From the cell containing the given text, extract its center point as [x, y] coordinate. 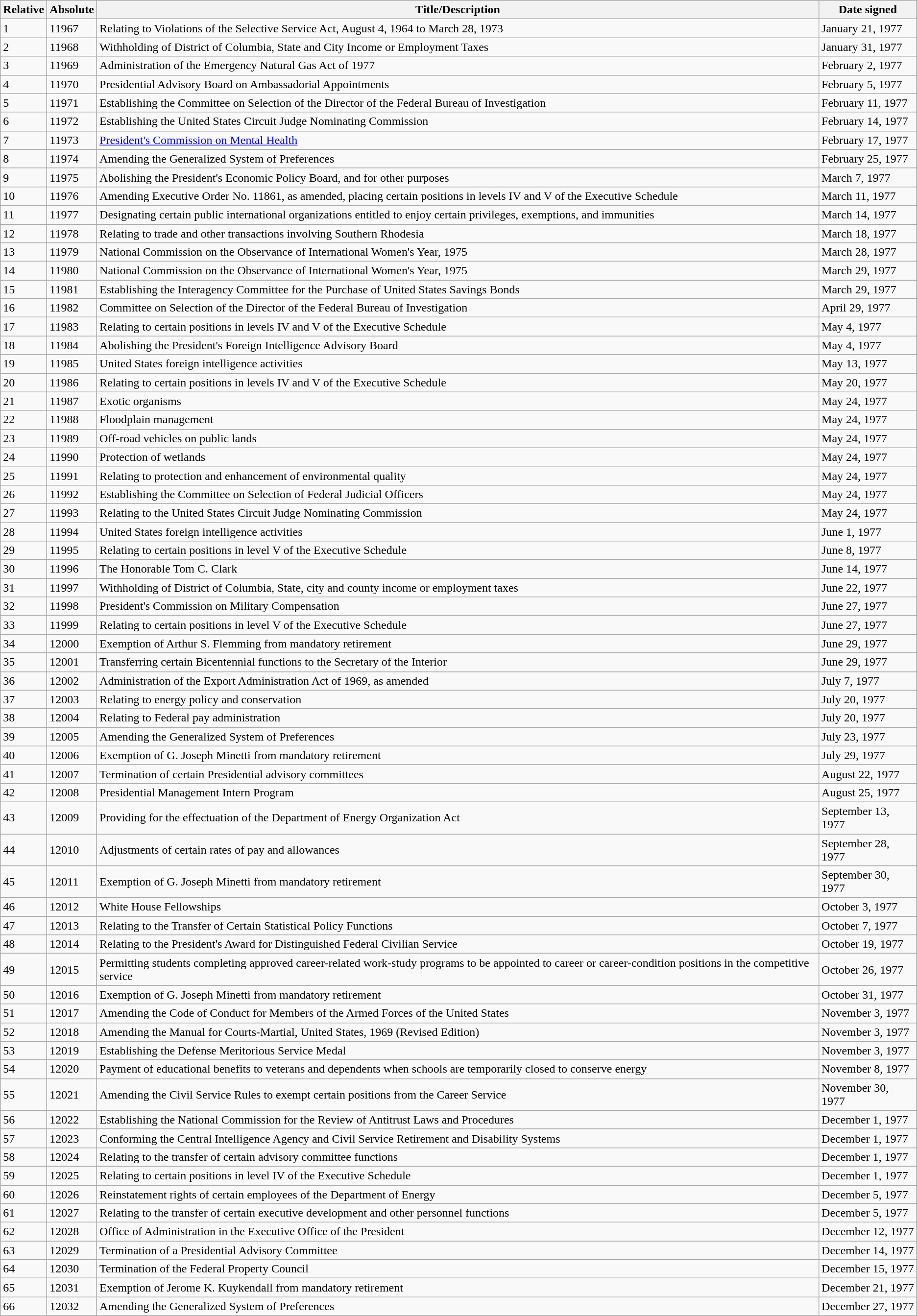
December 21, 1977 [868, 1288]
11989 [72, 438]
Providing for the effectuation of the Department of Energy Organization Act [458, 818]
October 31, 1977 [868, 995]
August 25, 1977 [868, 792]
Relating to the President's Award for Distinguished Federal Civilian Service [458, 944]
38 [24, 718]
34 [24, 644]
28 [24, 531]
Floodplain management [458, 420]
February 14, 1977 [868, 121]
39 [24, 737]
11974 [72, 159]
12011 [72, 882]
45 [24, 882]
Administration of the Export Administration Act of 1969, as amended [458, 681]
12026 [72, 1195]
11986 [72, 383]
12031 [72, 1288]
11973 [72, 140]
February 5, 1977 [868, 84]
Transferring certain Bicentennial functions to the Secretary of the Interior [458, 662]
24 [24, 457]
12 [24, 234]
1 [24, 28]
12012 [72, 907]
12030 [72, 1269]
December 15, 1977 [868, 1269]
11992 [72, 494]
Termination of certain Presidential advisory committees [458, 774]
11988 [72, 420]
Exemption of Jerome K. Kuykendall from mandatory retirement [458, 1288]
Relating to certain positions in level IV of the Executive Schedule [458, 1175]
4 [24, 84]
11970 [72, 84]
October 19, 1977 [868, 944]
Abolishing the President's Foreign Intelligence Advisory Board [458, 345]
11987 [72, 401]
12022 [72, 1120]
32 [24, 606]
Relating to the transfer of certain advisory committee functions [458, 1157]
Establishing the Interagency Committee for the Purchase of United States Savings Bonds [458, 289]
47 [24, 926]
February 2, 1977 [868, 66]
May 20, 1977 [868, 383]
11 [24, 215]
11997 [72, 588]
Relating to the transfer of certain executive development and other personnel functions [458, 1213]
12020 [72, 1069]
3 [24, 66]
The Honorable Tom C. Clark [458, 569]
Establishing the National Commission for the Review of Antitrust Laws and Procedures [458, 1120]
12015 [72, 970]
49 [24, 970]
11976 [72, 196]
Conforming the Central Intelligence Agency and Civil Service Retirement and Disability Systems [458, 1138]
11971 [72, 103]
41 [24, 774]
September 28, 1977 [868, 849]
11983 [72, 327]
Amending the Code of Conduct for Members of the Armed Forces of the United States [458, 1013]
2 [24, 47]
60 [24, 1195]
12004 [72, 718]
12027 [72, 1213]
15 [24, 289]
7 [24, 140]
12019 [72, 1051]
18 [24, 345]
11994 [72, 531]
Establishing the Committee on Selection of the Director of the Federal Bureau of Investigation [458, 103]
9 [24, 177]
Relating to Violations of the Selective Service Act, August 4, 1964 to March 28, 1973 [458, 28]
Withholding of District of Columbia, State and City Income or Employment Taxes [458, 47]
Date signed [868, 10]
Reinstatement rights of certain employees of the Department of Energy [458, 1195]
Amending the Civil Service Rules to exempt certain positions from the Career Service [458, 1094]
27 [24, 513]
12016 [72, 995]
11975 [72, 177]
11984 [72, 345]
Withholding of District of Columbia, State, city and county income or employment taxes [458, 588]
52 [24, 1032]
Termination of the Federal Property Council [458, 1269]
37 [24, 699]
33 [24, 625]
April 29, 1977 [868, 308]
59 [24, 1175]
12002 [72, 681]
Adjustments of certain rates of pay and allowances [458, 849]
Exotic organisms [458, 401]
51 [24, 1013]
June 14, 1977 [868, 569]
December 12, 1977 [868, 1232]
57 [24, 1138]
12028 [72, 1232]
44 [24, 849]
11993 [72, 513]
July 7, 1977 [868, 681]
11967 [72, 28]
12009 [72, 818]
Administration of the Emergency Natural Gas Act of 1977 [458, 66]
March 11, 1977 [868, 196]
42 [24, 792]
Presidential Management Intern Program [458, 792]
July 23, 1977 [868, 737]
50 [24, 995]
11995 [72, 550]
October 3, 1977 [868, 907]
November 8, 1977 [868, 1069]
11972 [72, 121]
Termination of a Presidential Advisory Committee [458, 1250]
46 [24, 907]
11996 [72, 569]
Establishing the Committee on Selection of Federal Judicial Officers [458, 494]
Establishing the United States Circuit Judge Nominating Commission [458, 121]
61 [24, 1213]
8 [24, 159]
November 30, 1977 [868, 1094]
Relating to the Transfer of Certain Statistical Policy Functions [458, 926]
12021 [72, 1094]
October 7, 1977 [868, 926]
Relating to energy policy and conservation [458, 699]
36 [24, 681]
40 [24, 755]
12018 [72, 1032]
White House Fellowships [458, 907]
19 [24, 364]
65 [24, 1288]
58 [24, 1157]
12014 [72, 944]
February 25, 1977 [868, 159]
11999 [72, 625]
53 [24, 1051]
11981 [72, 289]
July 29, 1977 [868, 755]
Exemption of Arthur S. Flemming from mandatory retirement [458, 644]
20 [24, 383]
21 [24, 401]
55 [24, 1094]
17 [24, 327]
President's Commission on Mental Health [458, 140]
Designating certain public international organizations entitled to enjoy certain privileges, exemptions, and immunities [458, 215]
June 22, 1977 [868, 588]
January 21, 1977 [868, 28]
12006 [72, 755]
35 [24, 662]
11980 [72, 271]
October 26, 1977 [868, 970]
Relative [24, 10]
48 [24, 944]
22 [24, 420]
March 18, 1977 [868, 234]
Off-road vehicles on public lands [458, 438]
16 [24, 308]
Relating to Federal pay administration [458, 718]
63 [24, 1250]
26 [24, 494]
11991 [72, 476]
Amending the Manual for Courts-Martial, United States, 1969 (Revised Edition) [458, 1032]
June 8, 1977 [868, 550]
64 [24, 1269]
30 [24, 569]
11982 [72, 308]
December 14, 1977 [868, 1250]
May 13, 1977 [868, 364]
11979 [72, 252]
54 [24, 1069]
11978 [72, 234]
12013 [72, 926]
September 13, 1977 [868, 818]
12001 [72, 662]
March 28, 1977 [868, 252]
President's Commission on Military Compensation [458, 606]
January 31, 1977 [868, 47]
13 [24, 252]
11969 [72, 66]
56 [24, 1120]
Office of Administration in the Executive Office of the President [458, 1232]
11990 [72, 457]
March 14, 1977 [868, 215]
10 [24, 196]
12007 [72, 774]
Relating to protection and enhancement of environmental quality [458, 476]
Amending Executive Order No. 11861, as amended, placing certain positions in levels IV and V of the Executive Schedule [458, 196]
Presidential Advisory Board on Ambassadorial Appointments [458, 84]
14 [24, 271]
11985 [72, 364]
Protection of wetlands [458, 457]
Absolute [72, 10]
12005 [72, 737]
31 [24, 588]
Relating to trade and other transactions involving Southern Rhodesia [458, 234]
43 [24, 818]
12023 [72, 1138]
June 1, 1977 [868, 531]
Establishing the Defense Meritorious Service Medal [458, 1051]
February 17, 1977 [868, 140]
12032 [72, 1306]
12003 [72, 699]
12024 [72, 1157]
6 [24, 121]
12025 [72, 1175]
5 [24, 103]
12008 [72, 792]
12000 [72, 644]
62 [24, 1232]
12010 [72, 849]
Title/Description [458, 10]
29 [24, 550]
August 22, 1977 [868, 774]
23 [24, 438]
Payment of educational benefits to veterans and dependents when schools are temporarily closed to conserve energy [458, 1069]
12029 [72, 1250]
February 11, 1977 [868, 103]
March 7, 1977 [868, 177]
66 [24, 1306]
September 30, 1977 [868, 882]
25 [24, 476]
11968 [72, 47]
Abolishing the President's Economic Policy Board, and for other purposes [458, 177]
December 27, 1977 [868, 1306]
11977 [72, 215]
11998 [72, 606]
Committee on Selection of the Director of the Federal Bureau of Investigation [458, 308]
Relating to the United States Circuit Judge Nominating Commission [458, 513]
12017 [72, 1013]
